Detect which cell encompasses the target text, then output its [x, y] center coordinate. 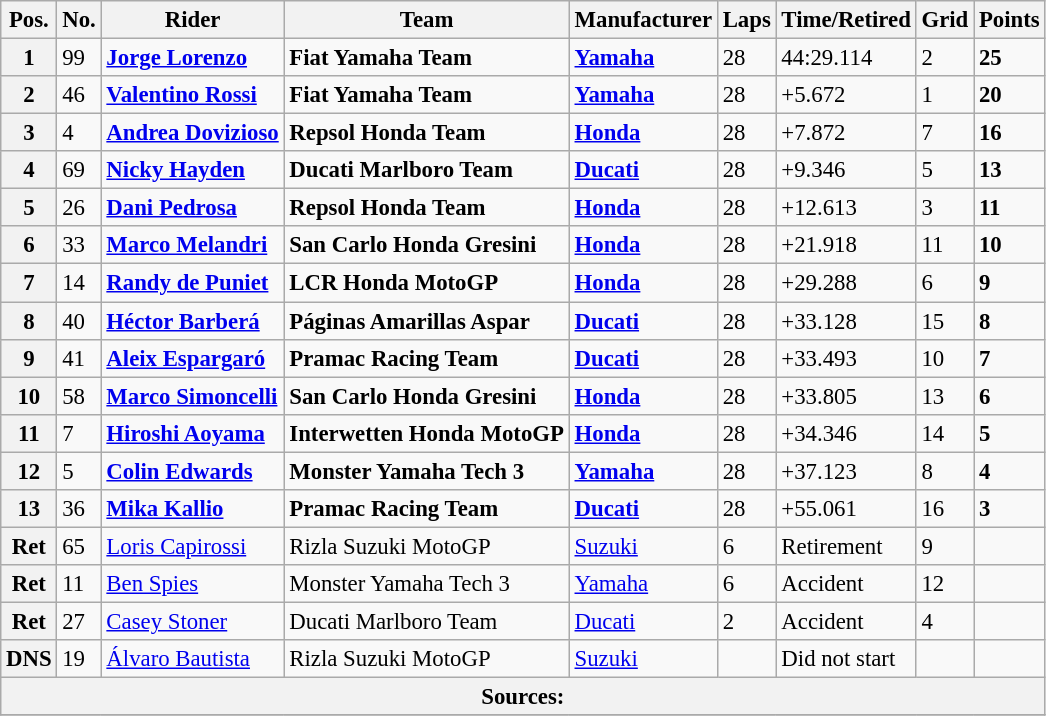
15 [944, 321]
Team [426, 20]
Casey Stoner [192, 621]
Hiroshi Aoyama [192, 433]
Páginas Amarillas Aspar [426, 321]
+9.346 [846, 170]
46 [79, 95]
27 [79, 621]
44:29.114 [846, 58]
Pos. [29, 20]
+29.288 [846, 283]
Colin Edwards [192, 471]
20 [1010, 95]
Andrea Dovizioso [192, 133]
Aleix Espargaró [192, 358]
Interwetten Honda MotoGP [426, 433]
Points [1010, 20]
Dani Pedrosa [192, 208]
+5.672 [846, 95]
19 [79, 659]
DNS [29, 659]
58 [79, 396]
65 [79, 546]
Marco Simoncelli [192, 396]
Mika Kallio [192, 509]
Manufacturer [643, 20]
Ben Spies [192, 584]
+55.061 [846, 509]
41 [79, 358]
LCR Honda MotoGP [426, 283]
Nicky Hayden [192, 170]
Laps [746, 20]
+21.918 [846, 245]
Álvaro Bautista [192, 659]
Time/Retired [846, 20]
69 [79, 170]
No. [79, 20]
Marco Melandri [192, 245]
Grid [944, 20]
Héctor Barberá [192, 321]
+12.613 [846, 208]
99 [79, 58]
+33.493 [846, 358]
Sources: [523, 697]
36 [79, 509]
+33.128 [846, 321]
Did not start [846, 659]
Retirement [846, 546]
33 [79, 245]
Valentino Rossi [192, 95]
Jorge Lorenzo [192, 58]
Loris Capirossi [192, 546]
26 [79, 208]
40 [79, 321]
+7.872 [846, 133]
Rider [192, 20]
+34.346 [846, 433]
+33.805 [846, 396]
Randy de Puniet [192, 283]
25 [1010, 58]
+37.123 [846, 471]
